Pinpoint the cell where the given text exists, returning its [x, y] midpoint coordinate. 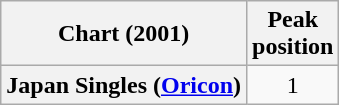
Peakposition [293, 34]
Chart (2001) [124, 34]
1 [293, 85]
Japan Singles (Oricon) [124, 85]
